Find where the given text appears and provide that cell's center as (X, Y) coordinate. 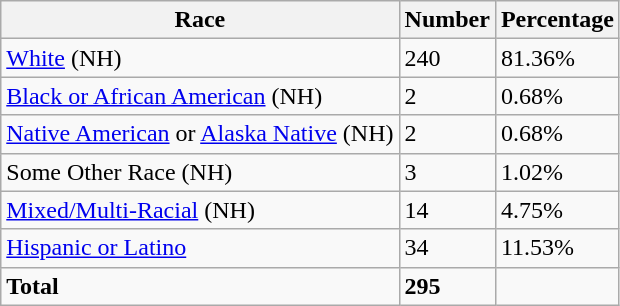
Mixed/Multi-Racial (NH) (200, 210)
White (NH) (200, 58)
14 (447, 210)
81.36% (557, 58)
1.02% (557, 172)
Percentage (557, 20)
Black or African American (NH) (200, 96)
Total (200, 286)
4.75% (557, 210)
11.53% (557, 248)
34 (447, 248)
Number (447, 20)
Some Other Race (NH) (200, 172)
3 (447, 172)
Race (200, 20)
240 (447, 58)
Hispanic or Latino (200, 248)
295 (447, 286)
Native American or Alaska Native (NH) (200, 134)
